Find where the given text appears and provide that cell's center as (x, y) coordinate. 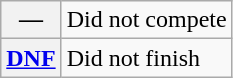
Did not finish (146, 58)
— (31, 20)
Did not compete (146, 20)
DNF (31, 58)
